Detect which cell encompasses the target text, then output its [X, Y] center coordinate. 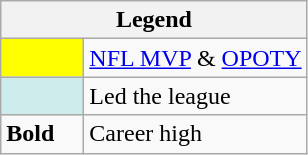
Legend [154, 20]
Career high [196, 134]
Led the league [196, 96]
Bold [42, 134]
NFL MVP & OPOTY [196, 58]
